Identify which cell holds the provided text, then report its [X, Y] central coordinate. 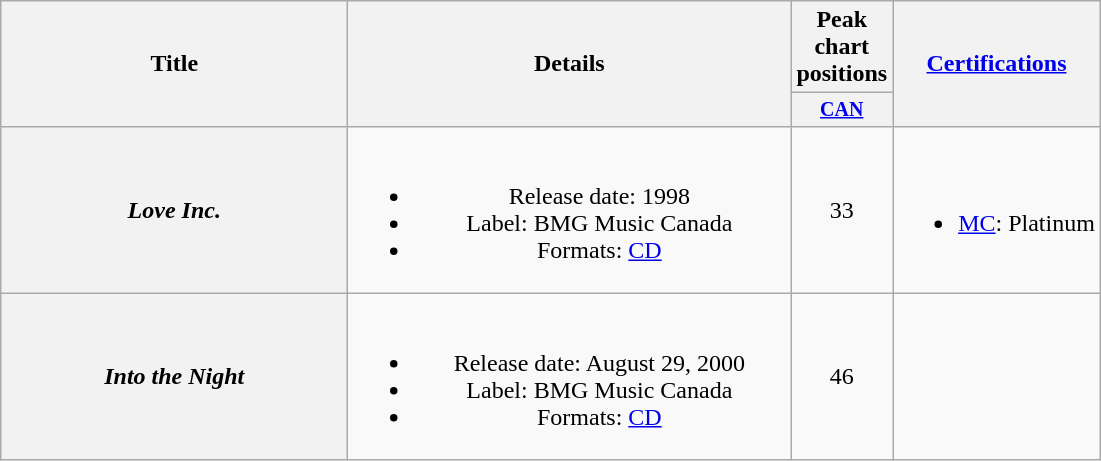
MC: Platinum [997, 210]
CAN [842, 110]
Release date: August 29, 2000Label: BMG Music CanadaFormats: CD [570, 376]
Peak chart positions [842, 47]
33 [842, 210]
Release date: 1998Label: BMG Music CanadaFormats: CD [570, 210]
Details [570, 64]
Love Inc. [174, 210]
46 [842, 376]
Certifications [997, 64]
Into the Night [174, 376]
Title [174, 64]
